Determine the [x, y] coordinate at the center of the cell enclosing the given text.  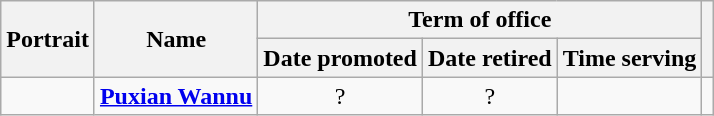
Term of office [480, 20]
Time serving [630, 58]
Name [176, 39]
Puxian Wannu [176, 96]
Date promoted [340, 58]
Portrait [48, 39]
Date retired [490, 58]
